Output the [X, Y] coordinate of the center of the cell containing the given text.  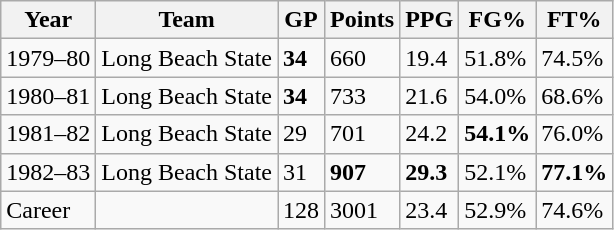
907 [362, 172]
31 [302, 172]
1980–81 [48, 96]
1982–83 [48, 172]
3001 [362, 210]
Year [48, 20]
GP [302, 20]
74.6% [574, 210]
701 [362, 134]
76.0% [574, 134]
29.3 [430, 172]
19.4 [430, 58]
74.5% [574, 58]
1981–82 [48, 134]
24.2 [430, 134]
660 [362, 58]
68.6% [574, 96]
21.6 [430, 96]
Career [48, 210]
733 [362, 96]
52.9% [498, 210]
Team [187, 20]
51.8% [498, 58]
54.1% [498, 134]
29 [302, 134]
FT% [574, 20]
77.1% [574, 172]
128 [302, 210]
PPG [430, 20]
52.1% [498, 172]
1979–80 [48, 58]
54.0% [498, 96]
Points [362, 20]
23.4 [430, 210]
FG% [498, 20]
